Capture the cell that displays the provided text and extract its [x, y] central coordinate. 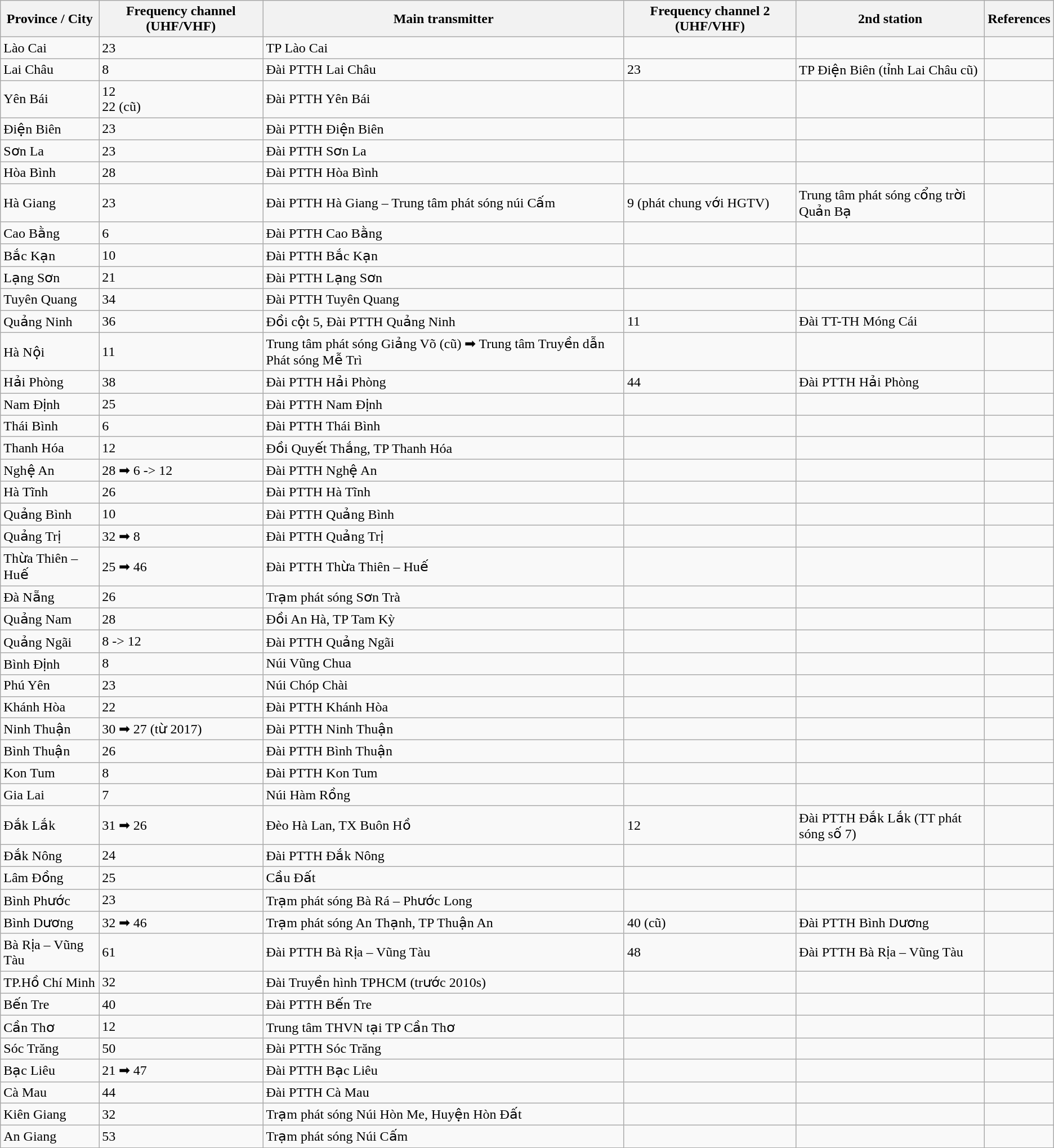
TP.Hồ Chí Minh [50, 982]
7 [181, 795]
Đài PTTH Bình Thuận [444, 751]
Đài PTTH Sóc Trăng [444, 1048]
Gia Lai [50, 795]
Đài PTTH Thừa Thiên – Huế [444, 567]
Đồi cột 5, Đài PTTH Quảng Ninh [444, 321]
Main transmitter [444, 19]
Đài PTTH Hà Tĩnh [444, 492]
Đài PTTH Hà Giang – Trung tâm phát sóng núi Cấm [444, 203]
Kiên Giang [50, 1114]
Quảng Ninh [50, 321]
Núi Vũng Chua [444, 664]
Quảng Nam [50, 619]
9 (phát chung với HGTV) [709, 203]
36 [181, 321]
Đài PTTH Ninh Thuận [444, 729]
Đài PTTH Bắc Kạn [444, 255]
Đắk Lắk [50, 825]
24 [181, 856]
Quảng Ngãi [50, 642]
TP Điện Biên (tỉnh Lai Châu cũ) [891, 70]
32 ➡ 46 [181, 923]
Núi Chóp Chài [444, 686]
31 ➡ 26 [181, 825]
Đài PTTH Bạc Liêu [444, 1070]
Bắc Kạn [50, 255]
TP Lào Cai [444, 48]
Frequency channel 2 (UHF/VHF) [709, 19]
61 [181, 952]
Đài PTTH Cao Bằng [444, 233]
48 [709, 952]
Trung tâm THVN tại TP Cần Thơ [444, 1027]
Cao Bằng [50, 233]
40 [181, 1004]
Đài PTTH Đắk Nông [444, 856]
Đài PTTH Hòa Bình [444, 173]
Sơn La [50, 151]
Trạm phát sóng Núi Hòn Me, Huyện Hòn Đất [444, 1114]
Nam Định [50, 404]
Trạm phát sóng An Thạnh, TP Thuận An [444, 923]
21 ➡ 47 [181, 1070]
Bình Phước [50, 900]
Đài PTTH Sơn La [444, 151]
Frequency channel (UHF/VHF) [181, 19]
Bến Tre [50, 1004]
Đài PTTH Điện Biên [444, 128]
Kon Tum [50, 773]
Quảng Bình [50, 514]
Trạm phát sóng Bà Rá – Phước Long [444, 900]
38 [181, 382]
12 22 (cũ) [181, 99]
Đèo Hà Lan, TX Buôn Hồ [444, 825]
Đài PTTH Bến Tre [444, 1004]
34 [181, 299]
Hải Phòng [50, 382]
Lào Cai [50, 48]
Lạng Sơn [50, 278]
Đà Nẵng [50, 597]
32 ➡ 8 [181, 536]
Trung tâm phát sóng cổng trời Quản Bạ [891, 203]
Cần Thơ [50, 1027]
Bạc Liêu [50, 1070]
Nghệ An [50, 470]
References [1019, 19]
Trung tâm phát sóng Giảng Võ (cũ) ➡ Trung tâm Truyền dẫn Phát sóng Mễ Trì [444, 351]
Bình Định [50, 664]
Đài PTTH Tuyên Quang [444, 299]
Province / City [50, 19]
An Giang [50, 1137]
Đài PTTH Đắk Lắk (TT phát sóng số 7) [891, 825]
Quảng Trị [50, 536]
Đồi An Hà, TP Tam Kỳ [444, 619]
Núi Hàm Rồng [444, 795]
Ninh Thuận [50, 729]
Đài PTTH Thái Bình [444, 426]
Hà Nội [50, 351]
Phú Yên [50, 686]
Thanh Hóa [50, 448]
Hòa Bình [50, 173]
Hà Giang [50, 203]
30 ➡ 27 (từ 2017) [181, 729]
2nd station [891, 19]
Đài PTTH Quảng Trị [444, 536]
Đài Truyền hình TPHCM (trước 2010s) [444, 982]
Tuyên Quang [50, 299]
50 [181, 1048]
Đài PTTH Bình Dương [891, 923]
Đài PTTH Lai Châu [444, 70]
22 [181, 707]
Thừa Thiên – Huế [50, 567]
Đắk Nông [50, 856]
Đài PTTH Nghệ An [444, 470]
Đài PTTH Khánh Hòa [444, 707]
Bình Thuận [50, 751]
Điện Biên [50, 128]
Đài PTTH Lạng Sơn [444, 278]
Đài PTTH Yên Bái [444, 99]
Bà Rịa – Vũng Tàu [50, 952]
Đài PTTH Cà Mau [444, 1092]
Đài TT-TH Móng Cái [891, 321]
Thái Bình [50, 426]
Đài PTTH Quảng Ngãi [444, 642]
Đài PTTH Quảng Bình [444, 514]
40 (cũ) [709, 923]
Đài PTTH Kon Tum [444, 773]
53 [181, 1137]
21 [181, 278]
Yên Bái [50, 99]
8 -> 12 [181, 642]
Bình Dương [50, 923]
Khánh Hòa [50, 707]
Hà Tĩnh [50, 492]
Lai Châu [50, 70]
Đồi Quyết Thắng, TP Thanh Hóa [444, 448]
25 ➡ 46 [181, 567]
Đài PTTH Nam Định [444, 404]
Sóc Trăng [50, 1048]
Trạm phát sóng Núi Cấm [444, 1137]
Trạm phát sóng Sơn Trà [444, 597]
Cà Mau [50, 1092]
Cầu Đất [444, 878]
Lâm Đồng [50, 878]
28 ➡ 6 -> 12 [181, 470]
